Return the (X, Y) coordinate for the center point of the cell that contains the specified text.  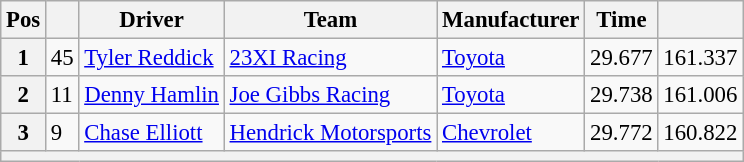
161.337 (700, 58)
3 (24, 133)
Denny Hamlin (152, 95)
Time (622, 20)
29.677 (622, 58)
23XI Racing (330, 58)
Chase Elliott (152, 133)
29.772 (622, 133)
9 (62, 133)
Tyler Reddick (152, 58)
Driver (152, 20)
45 (62, 58)
Pos (24, 20)
Chevrolet (511, 133)
161.006 (700, 95)
160.822 (700, 133)
Hendrick Motorsports (330, 133)
11 (62, 95)
Joe Gibbs Racing (330, 95)
29.738 (622, 95)
Manufacturer (511, 20)
2 (24, 95)
1 (24, 58)
Team (330, 20)
